Extract the (x, y) coordinate from the center of the cell holding the provided text.  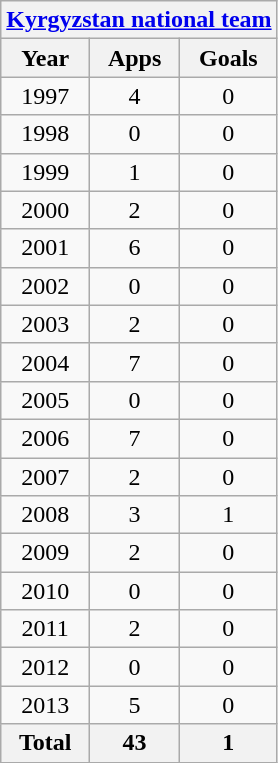
Apps (135, 58)
Total (46, 743)
2013 (46, 705)
2008 (46, 515)
5 (135, 705)
4 (135, 96)
2010 (46, 591)
2009 (46, 553)
2006 (46, 438)
1999 (46, 172)
43 (135, 743)
2012 (46, 667)
Goals (229, 58)
1997 (46, 96)
2005 (46, 400)
2001 (46, 248)
2004 (46, 362)
2003 (46, 324)
2002 (46, 286)
Year (46, 58)
3 (135, 515)
2000 (46, 210)
1998 (46, 134)
Kyrgyzstan national team (139, 20)
6 (135, 248)
2007 (46, 477)
2011 (46, 629)
